Extract the (x, y) coordinate from the center of the cell holding the provided text.  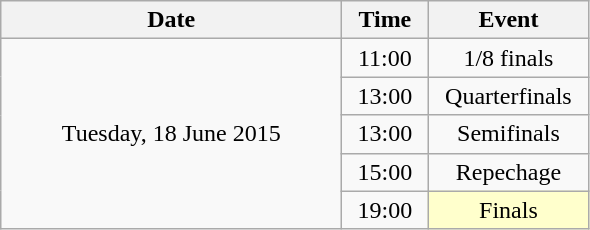
Semifinals (508, 134)
Finals (508, 210)
11:00 (385, 58)
Repechage (508, 172)
Tuesday, 18 June 2015 (172, 134)
15:00 (385, 172)
19:00 (385, 210)
Time (385, 20)
1/8 finals (508, 58)
Quarterfinals (508, 96)
Date (172, 20)
Event (508, 20)
